Search for the cell housing the specified text and yield its [x, y] center coordinate. 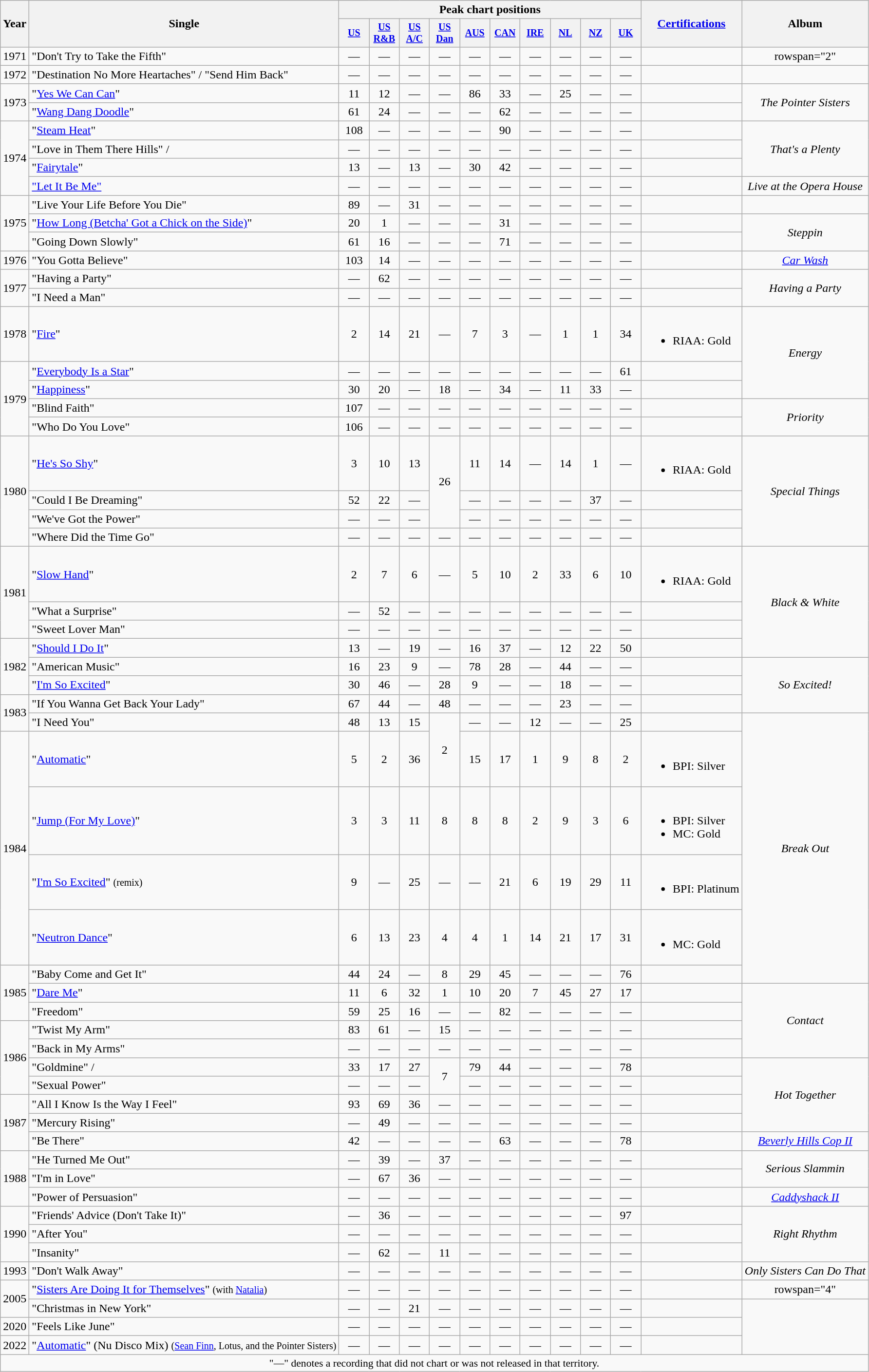
1980 [15, 491]
"Jump (For My Love)" [184, 820]
"Should I Do It" [184, 648]
Certifications [692, 24]
1984 [15, 848]
"I'm So Excited" (remix) [184, 882]
1981 [15, 592]
93 [354, 1104]
"Neutron Dance" [184, 937]
Special Things [805, 491]
rowspan="2" [805, 56]
Album [805, 24]
1977 [15, 288]
"Love in Them There Hills" / [184, 149]
"Feels Like June" [184, 1327]
"If You Wanna Get Back Your Lady" [184, 704]
"I Need You" [184, 722]
Live at the Opera House [805, 186]
"Christmas in New York" [184, 1308]
Beverly Hills Cop II [805, 1141]
USA/C [415, 33]
"Don't Try to Take the Fifth" [184, 56]
CAN [505, 33]
1976 [15, 260]
1982 [15, 667]
"Twist My Arm" [184, 1030]
"Steam Heat" [184, 131]
Steppin [805, 232]
63 [505, 1141]
"He Turned Me Out" [184, 1160]
2005 [15, 1299]
1971 [15, 56]
1972 [15, 75]
79 [475, 1067]
"Back in My Arms" [184, 1048]
"Automatic" (Nu Disco Mix) (Sean Finn, Lotus, and the Pointer Sisters) [184, 1345]
106 [354, 426]
1974 [15, 158]
"Live Your Life Before You Die" [184, 205]
Priority [805, 417]
71 [505, 242]
1978 [15, 334]
Caddyshack II [805, 1197]
76 [626, 974]
86 [475, 93]
1987 [15, 1123]
"Mercury Rising" [184, 1123]
Energy [805, 353]
"After You" [184, 1234]
"Goldmine" / [184, 1067]
rowspan="4" [805, 1290]
1988 [15, 1178]
"We've Got the Power" [184, 519]
"Insanity" [184, 1252]
Black & White [805, 602]
That's a Plenty [805, 149]
103 [354, 260]
1985 [15, 992]
82 [505, 1011]
"American Music" [184, 667]
Peak chart positions [490, 10]
69 [384, 1104]
1993 [15, 1271]
"I Need a Man" [184, 297]
1983 [15, 713]
"Let It Be Me" [184, 186]
"Who Do You Love" [184, 426]
USDan [445, 33]
1986 [15, 1058]
So Excited! [805, 685]
The Pointer Sisters [805, 102]
BPI: SilverMC: Gold [692, 820]
"I'm in Love" [184, 1178]
"—" denotes a recording that did not chart or was not released in that territory. [434, 1363]
Only Sisters Can Do That [805, 1271]
Single [184, 24]
Year [15, 24]
"Automatic" [184, 759]
32 [415, 993]
"How Long (Betcha' Got a Chick on the Side)" [184, 223]
Serious Slammin [805, 1169]
1975 [15, 223]
"Baby Come and Get It" [184, 974]
Break Out [805, 848]
2020 [15, 1327]
"You Gotta Believe" [184, 260]
"Be There" [184, 1141]
"Yes We Can Can" [184, 93]
Car Wash [805, 260]
"Where Did the Time Go" [184, 537]
83 [354, 1030]
Hot Together [805, 1095]
"Friends' Advice (Don't Take It)" [184, 1215]
"What a Surprise" [184, 611]
"Having a Party" [184, 279]
IRE [535, 33]
USR&B [384, 33]
"Happiness" [184, 389]
Contact [805, 1021]
1990 [15, 1234]
"Don't Walk Away" [184, 1271]
US [354, 33]
"Dare Me" [184, 993]
"I'm So Excited" [184, 685]
108 [354, 131]
"He's So Shy" [184, 463]
"Fire" [184, 334]
26 [445, 481]
MC: Gold [692, 937]
97 [626, 1215]
"Going Down Slowly" [184, 242]
BPI: Silver [692, 759]
90 [505, 131]
UK [626, 33]
"Power of Persuasion" [184, 1197]
BPI: Platinum [692, 882]
"Freedom" [184, 1011]
2022 [15, 1345]
39 [384, 1160]
"Fairytale" [184, 168]
NZ [596, 33]
"Sweet Lover Man" [184, 629]
"Wang Dang Doodle" [184, 112]
Right Rhythm [805, 1234]
"Sisters Are Doing It for Themselves" (with Natalia) [184, 1290]
1973 [15, 102]
"Destination No More Heartaches" / "Send Him Back" [184, 75]
AUS [475, 33]
"Everybody Is a Star" [184, 371]
1979 [15, 399]
"Blind Faith" [184, 408]
"Could I Be Dreaming" [184, 500]
"All I Know Is the Way I Feel" [184, 1104]
"Slow Hand" [184, 574]
89 [354, 205]
107 [354, 408]
Having a Party [805, 288]
49 [384, 1123]
50 [626, 648]
46 [384, 685]
59 [354, 1011]
NL [566, 33]
"Sexual Power" [184, 1086]
